Pinpoint the cell where the given text exists, returning its (X, Y) midpoint coordinate. 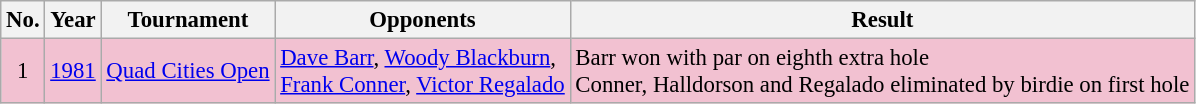
Quad Cities Open (188, 72)
Opponents (422, 20)
1 (23, 72)
Tournament (188, 20)
Barr won with par on eighth extra holeConner, Halldorson and Regalado eliminated by birdie on first hole (882, 72)
Result (882, 20)
Dave Barr, Woody Blackburn, Frank Conner, Victor Regalado (422, 72)
Year (73, 20)
No. (23, 20)
1981 (73, 72)
